Capture the cell that displays the provided text and extract its (X, Y) central coordinate. 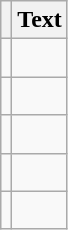
Text (40, 20)
